Pinpoint the cell where the given text exists, returning its [X, Y] midpoint coordinate. 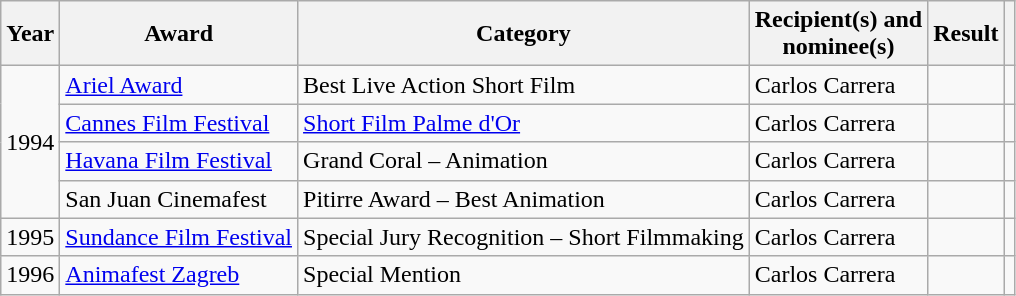
Award [179, 34]
Special Mention [524, 275]
Year [30, 34]
1996 [30, 275]
Ariel Award [179, 85]
Category [524, 34]
1994 [30, 142]
Grand Coral – Animation [524, 161]
Short Film Palme d'Or [524, 123]
Pitirre Award – Best Animation [524, 199]
Result [966, 34]
Animafest Zagreb [179, 275]
Recipient(s) andnominee(s) [838, 34]
Havana Film Festival [179, 161]
Sundance Film Festival [179, 237]
Best Live Action Short Film [524, 85]
Special Jury Recognition – Short Filmmaking [524, 237]
San Juan Cinemafest [179, 199]
Cannes Film Festival [179, 123]
1995 [30, 237]
